Determine the (x, y) coordinate at the center of the cell enclosing the given text.  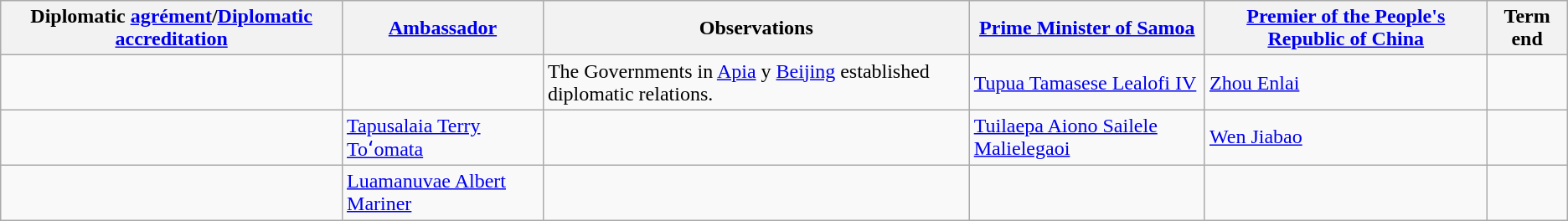
The Governments in Apia y Beijing established diplomatic relations. (756, 82)
Luamanuvae Albert Mariner (443, 193)
Tuilaepa Aiono Sailele Malielegaoi (1087, 137)
Premier of the People's Republic of China (1345, 28)
Term end (1527, 28)
Observations (756, 28)
Diplomatic agrément/Diplomatic accreditation (172, 28)
Wen Jiabao (1345, 137)
Ambassador (443, 28)
Tapusalaia Terry Toʻomata (443, 137)
Zhou Enlai (1345, 82)
Tupua Tamasese Lealofi IV (1087, 82)
Prime Minister of Samoa (1087, 28)
